Return [x, y] of the center of cell containing provided text 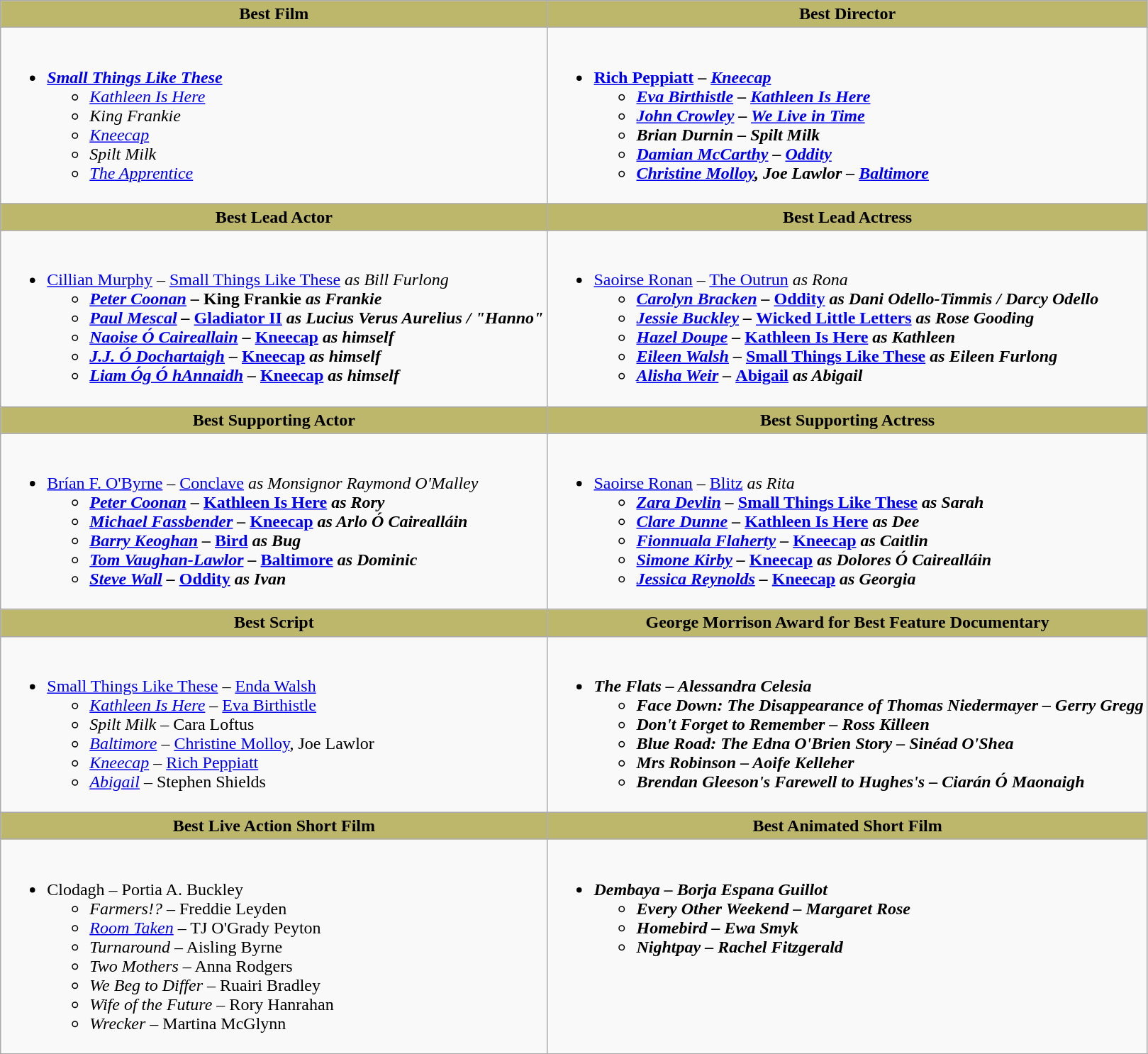
Best Lead Actor [274, 217]
Best Film [274, 14]
Best Live Action Short Film [274, 826]
Best Director [847, 14]
Best Script [274, 623]
Dembaya – Borja Espana GuillotEvery Other Weekend – Margaret RoseHomebird – Ewa SmykNightpay – Rachel Fitzgerald [847, 946]
Best Supporting Actor [274, 420]
George Morrison Award for Best Feature Documentary [847, 623]
Best Lead Actress [847, 217]
Best Animated Short Film [847, 826]
Best Supporting Actress [847, 420]
Small Things Like TheseKathleen Is HereKing FrankieKneecapSpilt MilkThe Apprentice [274, 116]
